Output the [x, y] coordinate of the center of the cell containing the given text.  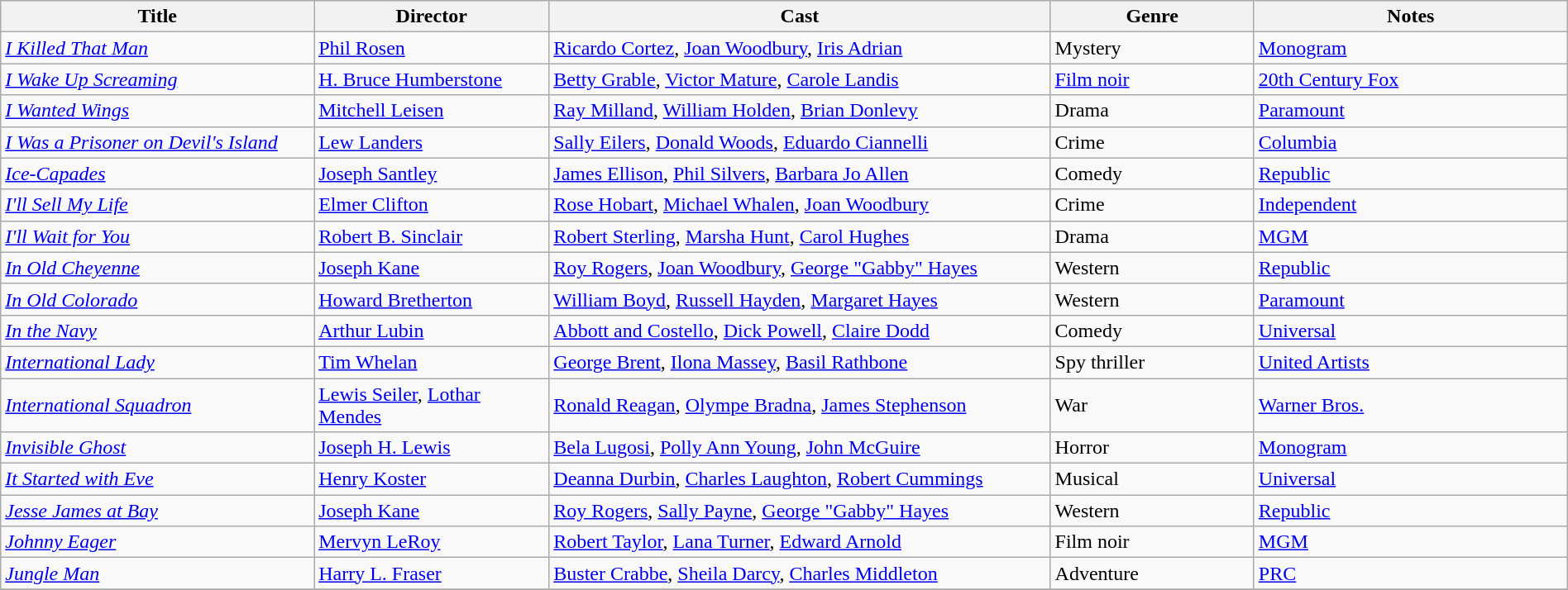
Howard Bretherton [432, 299]
I'll Wait for You [157, 236]
Director [432, 17]
Columbia [1411, 142]
Cast [800, 17]
Joseph Santley [432, 174]
Tim Whelan [432, 362]
Notes [1411, 17]
In Old Colorado [157, 299]
Henry Koster [432, 479]
Lew Landers [432, 142]
Betty Grable, Victor Mature, Carole Landis [800, 79]
Sally Eilers, Donald Woods, Eduardo Ciannelli [800, 142]
Spy thriller [1152, 362]
Ice-Capades [157, 174]
James Ellison, Phil Silvers, Barbara Jo Allen [800, 174]
Adventure [1152, 573]
Arthur Lubin [432, 331]
Harry L. Fraser [432, 573]
George Brent, Ilona Massey, Basil Rathbone [800, 362]
International Squadron [157, 405]
Phil Rosen [432, 48]
Rose Hobart, Michael Whalen, Joan Woodbury [800, 205]
In the Navy [157, 331]
Independent [1411, 205]
War [1152, 405]
PRC [1411, 573]
I Killed That Man [157, 48]
Lewis Seiler, Lothar Mendes [432, 405]
Mystery [1152, 48]
Bela Lugosi, Polly Ann Young, John McGuire [800, 448]
Robert Sterling, Marsha Hunt, Carol Hughes [800, 236]
Invisible Ghost [157, 448]
International Lady [157, 362]
Roy Rogers, Joan Woodbury, George "Gabby" Hayes [800, 268]
Ricardo Cortez, Joan Woodbury, Iris Adrian [800, 48]
Mervyn LeRoy [432, 542]
William Boyd, Russell Hayden, Margaret Hayes [800, 299]
Joseph H. Lewis [432, 448]
Jesse James at Bay [157, 511]
Buster Crabbe, Sheila Darcy, Charles Middleton [800, 573]
Johnny Eager [157, 542]
I Wanted Wings [157, 111]
Robert Taylor, Lana Turner, Edward Arnold [800, 542]
Deanna Durbin, Charles Laughton, Robert Cummings [800, 479]
I'll Sell My Life [157, 205]
Robert B. Sinclair [432, 236]
Warner Bros. [1411, 405]
Ronald Reagan, Olympe Bradna, James Stephenson [800, 405]
Elmer Clifton [432, 205]
Genre [1152, 17]
Horror [1152, 448]
I Wake Up Screaming [157, 79]
Musical [1152, 479]
Mitchell Leisen [432, 111]
In Old Cheyenne [157, 268]
I Was a Prisoner on Devil's Island [157, 142]
20th Century Fox [1411, 79]
United Artists [1411, 362]
Abbott and Costello, Dick Powell, Claire Dodd [800, 331]
Jungle Man [157, 573]
H. Bruce Humberstone [432, 79]
Roy Rogers, Sally Payne, George "Gabby" Hayes [800, 511]
Title [157, 17]
It Started with Eve [157, 479]
Ray Milland, William Holden, Brian Donlevy [800, 111]
